Locate the cell with the specified text and output its (x, y) center coordinate. 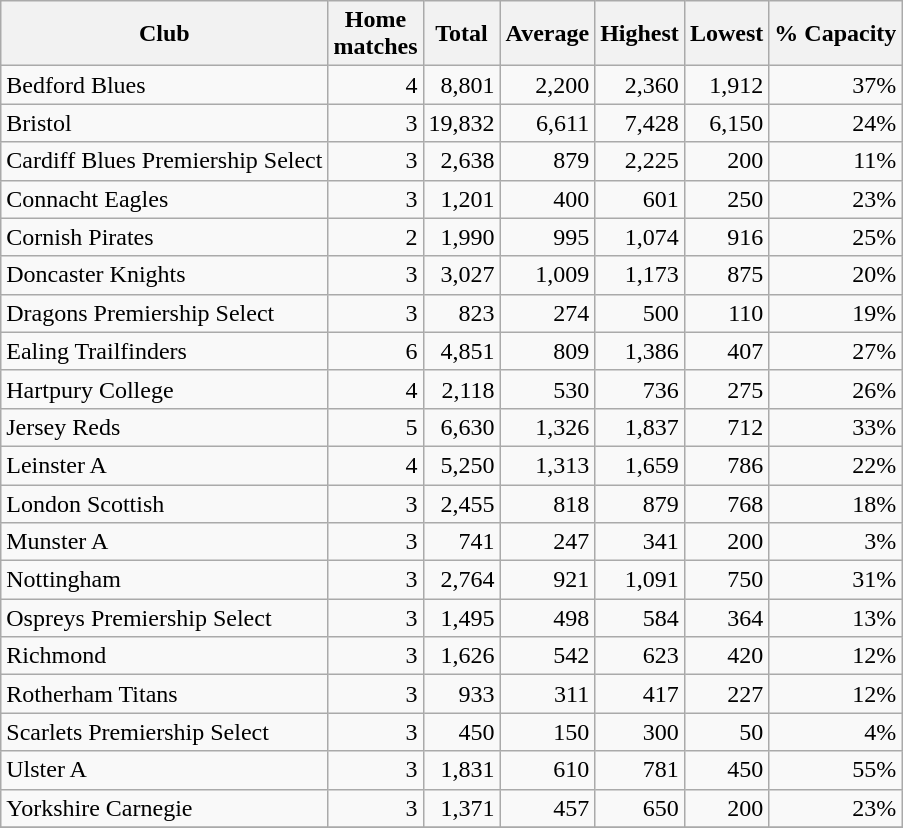
498 (548, 618)
Hartpury College (164, 389)
916 (726, 237)
1,386 (640, 351)
Leinster A (164, 465)
341 (640, 542)
1,831 (462, 770)
3,027 (462, 275)
1,990 (462, 237)
420 (726, 656)
227 (726, 694)
London Scottish (164, 503)
1,495 (462, 618)
31% (836, 580)
933 (462, 694)
786 (726, 465)
809 (548, 351)
300 (640, 732)
25% (836, 237)
781 (640, 770)
712 (726, 427)
6,630 (462, 427)
Club (164, 34)
150 (548, 732)
19,832 (462, 123)
4,851 (462, 351)
542 (548, 656)
610 (548, 770)
Nottingham (164, 580)
1,009 (548, 275)
Ulster A (164, 770)
22% (836, 465)
4% (836, 732)
20% (836, 275)
Connacht Eagles (164, 199)
50 (726, 732)
Ealing Trailfinders (164, 351)
1,091 (640, 580)
1,173 (640, 275)
736 (640, 389)
311 (548, 694)
921 (548, 580)
2,638 (462, 161)
Scarlets Premiership Select (164, 732)
Rotherham Titans (164, 694)
417 (640, 694)
3% (836, 542)
37% (836, 85)
Highest (640, 34)
24% (836, 123)
274 (548, 313)
6,150 (726, 123)
995 (548, 237)
823 (462, 313)
601 (640, 199)
750 (726, 580)
Richmond (164, 656)
1,201 (462, 199)
1,313 (548, 465)
6 (376, 351)
584 (640, 618)
250 (726, 199)
247 (548, 542)
Yorkshire Carnegie (164, 808)
364 (726, 618)
7,428 (640, 123)
Average (548, 34)
Cornish Pirates (164, 237)
19% (836, 313)
818 (548, 503)
2,118 (462, 389)
Lowest (726, 34)
2,455 (462, 503)
275 (726, 389)
Munster A (164, 542)
457 (548, 808)
27% (836, 351)
Cardiff Blues Premiership Select (164, 161)
1,326 (548, 427)
2,360 (640, 85)
530 (548, 389)
2 (376, 237)
500 (640, 313)
2,764 (462, 580)
Bedford Blues (164, 85)
55% (836, 770)
1,626 (462, 656)
5 (376, 427)
110 (726, 313)
6,611 (548, 123)
Homematches (376, 34)
5,250 (462, 465)
Total (462, 34)
407 (726, 351)
8,801 (462, 85)
33% (836, 427)
2,200 (548, 85)
623 (640, 656)
Jersey Reds (164, 427)
Bristol (164, 123)
11% (836, 161)
650 (640, 808)
Doncaster Knights (164, 275)
1,371 (462, 808)
768 (726, 503)
1,659 (640, 465)
Ospreys Premiership Select (164, 618)
400 (548, 199)
875 (726, 275)
18% (836, 503)
2,225 (640, 161)
1,912 (726, 85)
Dragons Premiership Select (164, 313)
1,074 (640, 237)
1,837 (640, 427)
741 (462, 542)
13% (836, 618)
% Capacity (836, 34)
26% (836, 389)
